Pinpoint the cell where the given text exists, returning its (X, Y) midpoint coordinate. 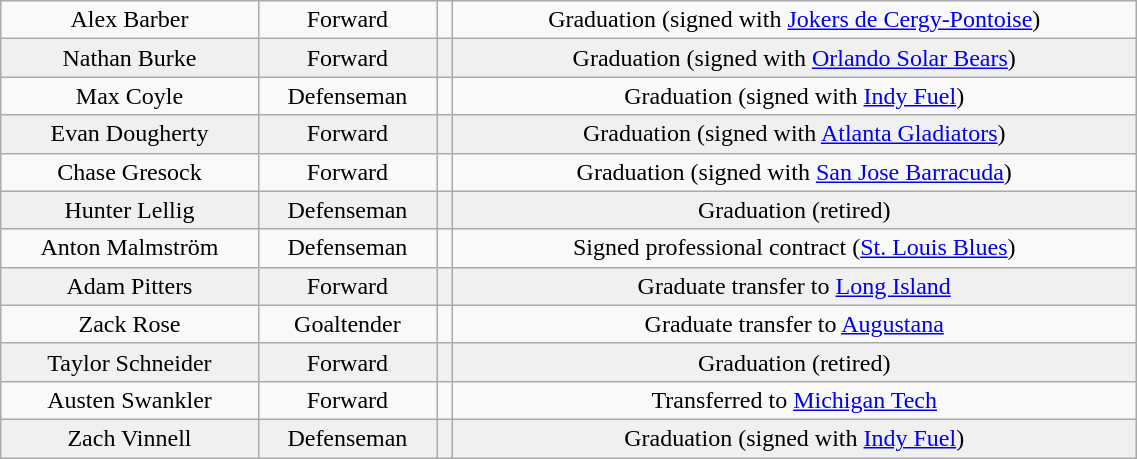
Zach Vinnell (130, 438)
Alex Barber (130, 20)
Signed professional contract (St. Louis Blues) (794, 248)
Goaltender (347, 324)
Austen Swankler (130, 400)
Zack Rose (130, 324)
Nathan Burke (130, 58)
Graduation (signed with Atlanta Gladiators) (794, 134)
Graduation (signed with Orlando Solar Bears) (794, 58)
Graduate transfer to Long Island (794, 286)
Transferred to Michigan Tech (794, 400)
Graduation (signed with San Jose Barracuda) (794, 172)
Anton Malmström (130, 248)
Adam Pitters (130, 286)
Chase Gresock (130, 172)
Graduation (signed with Jokers de Cergy-Pontoise) (794, 20)
Evan Dougherty (130, 134)
Max Coyle (130, 96)
Hunter Lellig (130, 210)
Taylor Schneider (130, 362)
Graduate transfer to Augustana (794, 324)
